Pinpoint the cell where the given text exists, returning its [x, y] midpoint coordinate. 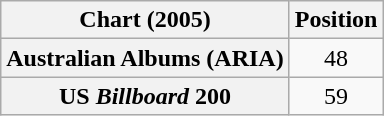
US Billboard 200 [145, 96]
48 [336, 58]
Position [336, 20]
59 [336, 96]
Chart (2005) [145, 20]
Australian Albums (ARIA) [145, 58]
